Provide the (X, Y) coordinate of the cell's center where the given text is located.  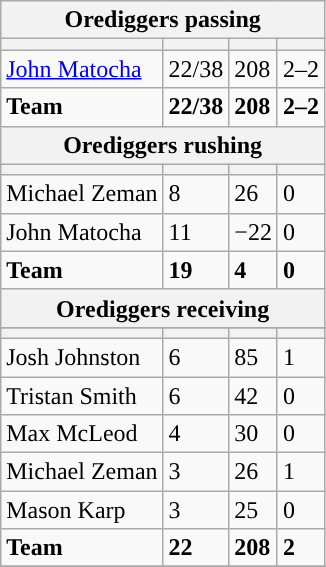
Max McLeod (82, 434)
11 (196, 232)
Josh Johnston (82, 357)
30 (254, 434)
22 (196, 548)
2 (300, 548)
85 (254, 357)
8 (196, 194)
19 (196, 270)
Tristan Smith (82, 395)
25 (254, 510)
Orediggers receiving (163, 308)
Orediggers passing (163, 20)
−22 (254, 232)
Mason Karp (82, 510)
42 (254, 395)
Orediggers rushing (163, 145)
